Return (X, Y) of the center of cell containing provided text 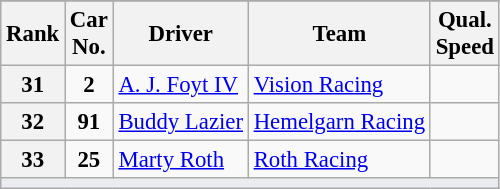
Driver (180, 34)
Buddy Lazier (180, 122)
Roth Racing (339, 160)
25 (90, 160)
2 (90, 85)
33 (33, 160)
Marty Roth (180, 160)
32 (33, 122)
A. J. Foyt IV (180, 85)
31 (33, 85)
91 (90, 122)
Qual.Speed (464, 34)
Rank (33, 34)
Hemelgarn Racing (339, 122)
CarNo. (90, 34)
Team (339, 34)
Vision Racing (339, 85)
